Pinpoint the cell where the given text exists, returning its [x, y] midpoint coordinate. 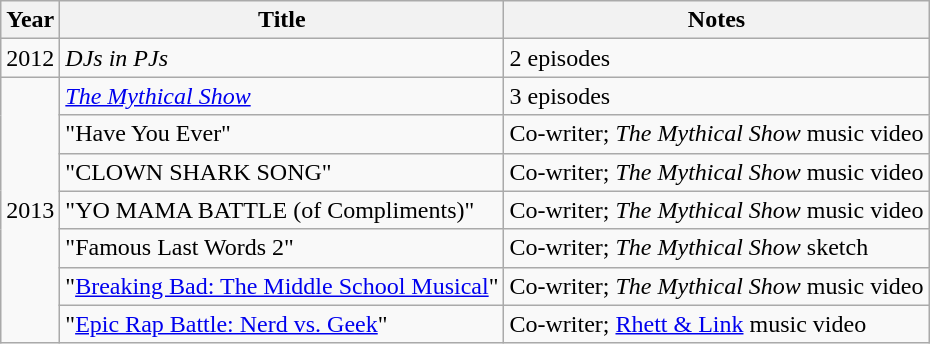
Co-writer; The Mythical Show sketch [716, 248]
"CLOWN SHARK SONG" [282, 172]
2012 [30, 58]
Notes [716, 20]
2 episodes [716, 58]
3 episodes [716, 96]
Co-writer; Rhett & Link music video [716, 324]
"Breaking Bad: The Middle School Musical" [282, 286]
DJs in PJs [282, 58]
"YO MAMA BATTLE (of Compliments)" [282, 210]
Title [282, 20]
"Have You Ever" [282, 134]
"Epic Rap Battle: Nerd vs. Geek" [282, 324]
The Mythical Show [282, 96]
2013 [30, 210]
Year [30, 20]
"Famous Last Words 2" [282, 248]
